Capture the cell that displays the provided text and extract its (X, Y) central coordinate. 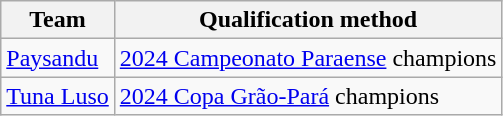
2024 Copa Grão-Pará champions (308, 96)
2024 Campeonato Paraense champions (308, 58)
Paysandu (58, 58)
Team (58, 20)
Qualification method (308, 20)
Tuna Luso (58, 96)
